Return (x, y) of the center of cell containing provided text 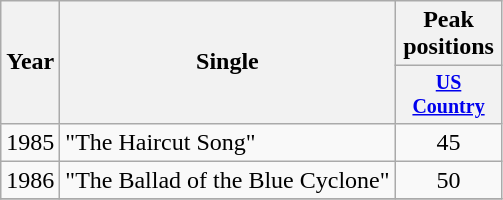
1985 (30, 142)
US Country (448, 94)
"The Haircut Song" (228, 142)
"The Ballad of the Blue Cyclone" (228, 180)
Peak positions (448, 34)
Single (228, 62)
Year (30, 62)
50 (448, 180)
45 (448, 142)
1986 (30, 180)
